Search for the cell housing the specified text and yield its (X, Y) center coordinate. 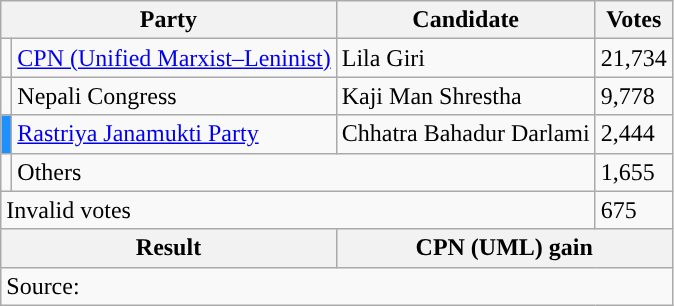
Invalid votes (298, 210)
9,778 (634, 96)
Lila Giri (466, 58)
Chhatra Bahadur Darlami (466, 134)
Votes (634, 20)
675 (634, 210)
Candidate (466, 20)
Rastriya Janamukti Party (174, 134)
CPN (UML) gain (504, 248)
2,444 (634, 134)
1,655 (634, 172)
CPN (Unified Marxist–Leninist) (174, 58)
Others (304, 172)
21,734 (634, 58)
Result (168, 248)
Party (168, 20)
Nepali Congress (174, 96)
Source: (336, 286)
Kaji Man Shrestha (466, 96)
